Provide the (x, y) coordinate of the cell's center where the given text is located.  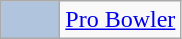
Pro Bowler (120, 20)
